Find where the given text appears and provide that cell's center as [x, y] coordinate. 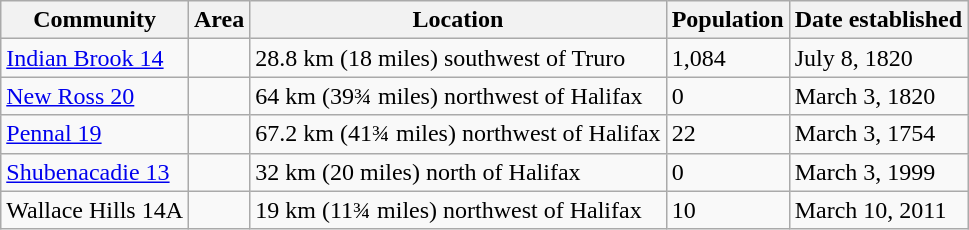
Indian Brook 14 [95, 58]
March 10, 2011 [878, 210]
Shubenacadie 13 [95, 172]
67.2 km (41¾ miles) northwest of Halifax [458, 134]
1,084 [728, 58]
19 km (11¾ miles) northwest of Halifax [458, 210]
July 8, 1820 [878, 58]
10 [728, 210]
Area [220, 20]
64 km (39¾ miles) northwest of Halifax [458, 96]
Population [728, 20]
Date established [878, 20]
Location [458, 20]
Community [95, 20]
22 [728, 134]
28.8 km (18 miles) southwest of Truro [458, 58]
Pennal 19 [95, 134]
32 km (20 miles) north of Halifax [458, 172]
March 3, 1820 [878, 96]
Wallace Hills 14A [95, 210]
New Ross 20 [95, 96]
March 3, 1754 [878, 134]
March 3, 1999 [878, 172]
